Detect which cell encompasses the target text, then output its (X, Y) center coordinate. 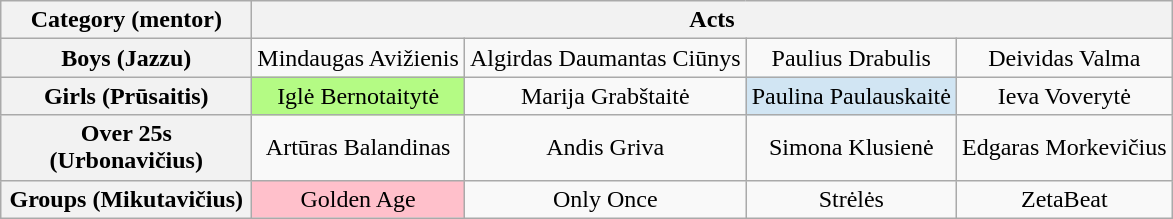
Golden Age (358, 199)
Ieva Voverytė (1064, 96)
Algirdas Daumantas Ciūnys (605, 58)
Girls (Prūsaitis) (126, 96)
Simona Klusienė (851, 148)
Paulius Drabulis (851, 58)
Category (mentor) (126, 20)
Mindaugas Avižienis (358, 58)
ZetaBeat (1064, 199)
Andis Griva (605, 148)
Acts (712, 20)
Marija Grabštaitė (605, 96)
Groups (Mikutavičius) (126, 199)
Over 25s (Urbonavičius) (126, 148)
Only Once (605, 199)
Artūras Balandinas (358, 148)
Strėlės (851, 199)
Boys (Jazzu) (126, 58)
Paulina Paulauskaitė (851, 96)
Iglė Bernotaitytė (358, 96)
Edgaras Morkevičius (1064, 148)
Deividas Valma (1064, 58)
